Output the [X, Y] coordinate of the center of the cell containing the given text.  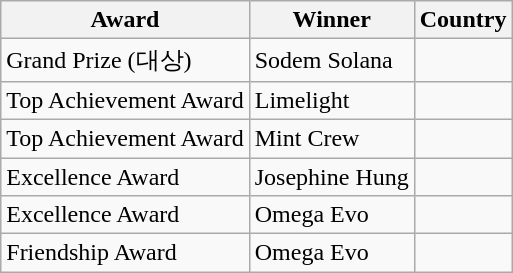
Country [463, 20]
Limelight [332, 100]
Winner [332, 20]
Award [125, 20]
Josephine Hung [332, 177]
Friendship Award [125, 253]
Sodem Solana [332, 60]
Grand Prize (대상) [125, 60]
Mint Crew [332, 138]
